Pinpoint the cell where the given text exists, returning its (x, y) midpoint coordinate. 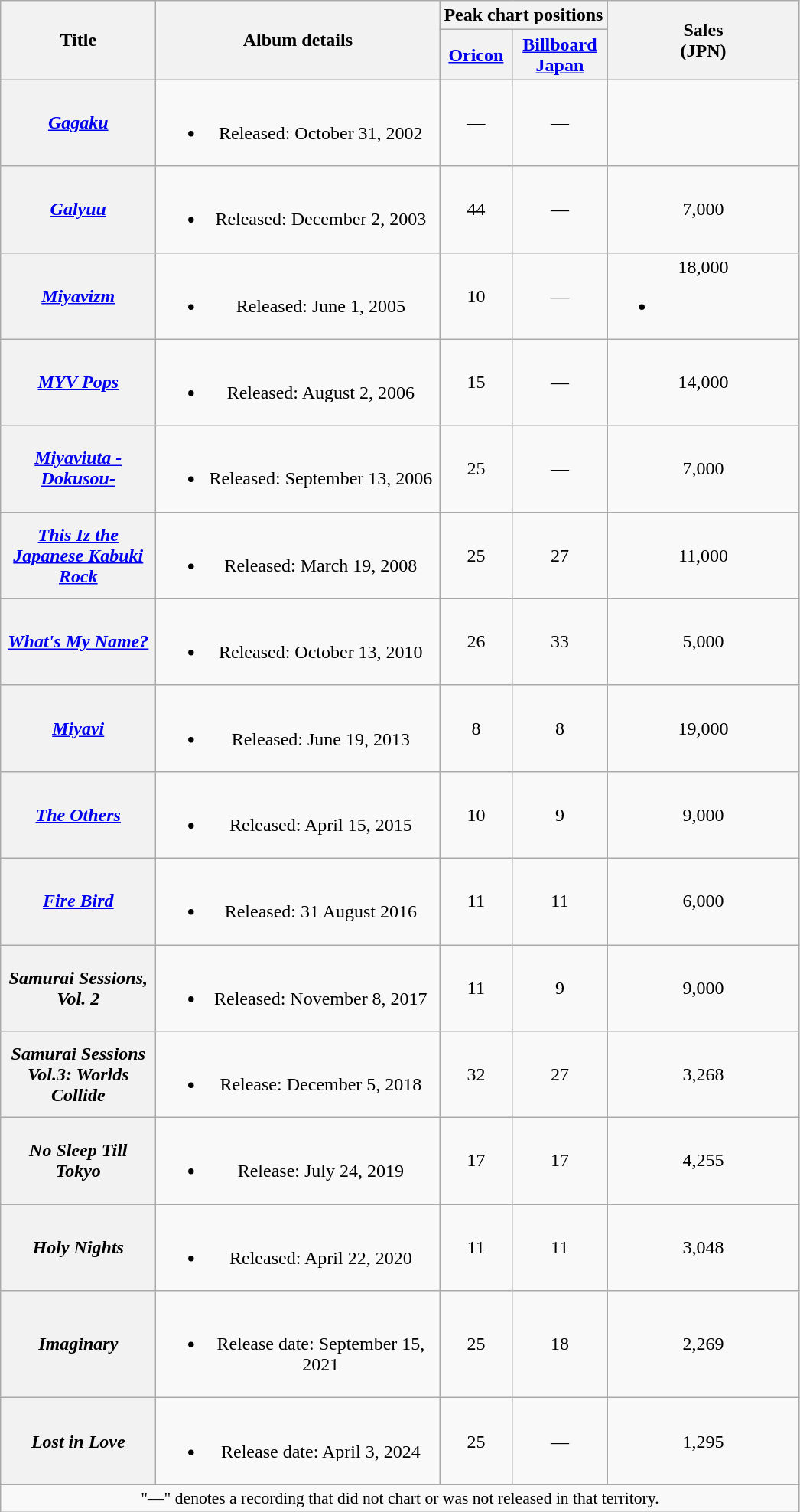
No Sleep Till Tokyo (78, 1162)
Samurai Sessions, Vol. 2 (78, 987)
6,000 (704, 901)
4,255 (704, 1162)
What's My Name? (78, 641)
Released: October 13, 2010 (298, 641)
18 (560, 1344)
Released: December 2, 2003 (298, 210)
BillboardJapan (560, 55)
Lost in Love (78, 1442)
Title (78, 40)
Released: March 19, 2008 (298, 556)
The Others (78, 814)
Released: June 19, 2013 (298, 728)
Released: June 1, 2005 (298, 295)
This Iz the Japanese Kabuki Rock (78, 556)
Released: April 22, 2020 (298, 1247)
Album details (298, 40)
Holy Nights (78, 1247)
5,000 (704, 641)
26 (476, 641)
Released: September 13, 2006 (298, 468)
14,000 (704, 383)
Release date: September 15, 2021 (298, 1344)
Miyaviuta -Dokusou- (78, 468)
Samurai Sessions Vol.3: Worlds Collide (78, 1074)
Release date: April 3, 2024 (298, 1442)
Release: December 5, 2018 (298, 1074)
Sales(JPN) (704, 40)
44 (476, 210)
33 (560, 641)
Miyavizm (78, 295)
Fire Bird (78, 901)
Imaginary (78, 1344)
MYV Pops (78, 383)
Released: November 8, 2017 (298, 987)
Released: August 2, 2006 (298, 383)
2,269 (704, 1344)
15 (476, 383)
32 (476, 1074)
3,048 (704, 1247)
Galyuu (78, 210)
Peak chart positions (523, 15)
Miyavi (78, 728)
Released: April 15, 2015 (298, 814)
1,295 (704, 1442)
Release: July 24, 2019 (298, 1162)
"—" denotes a recording that did not chart or was not released in that territory. (400, 1498)
19,000 (704, 728)
Gagaku (78, 122)
18,000 (704, 295)
3,268 (704, 1074)
11,000 (704, 556)
Released: October 31, 2002 (298, 122)
Oricon (476, 55)
Released: 31 August 2016 (298, 901)
